Return the (X, Y) coordinate for the center point of the cell that contains the specified text.  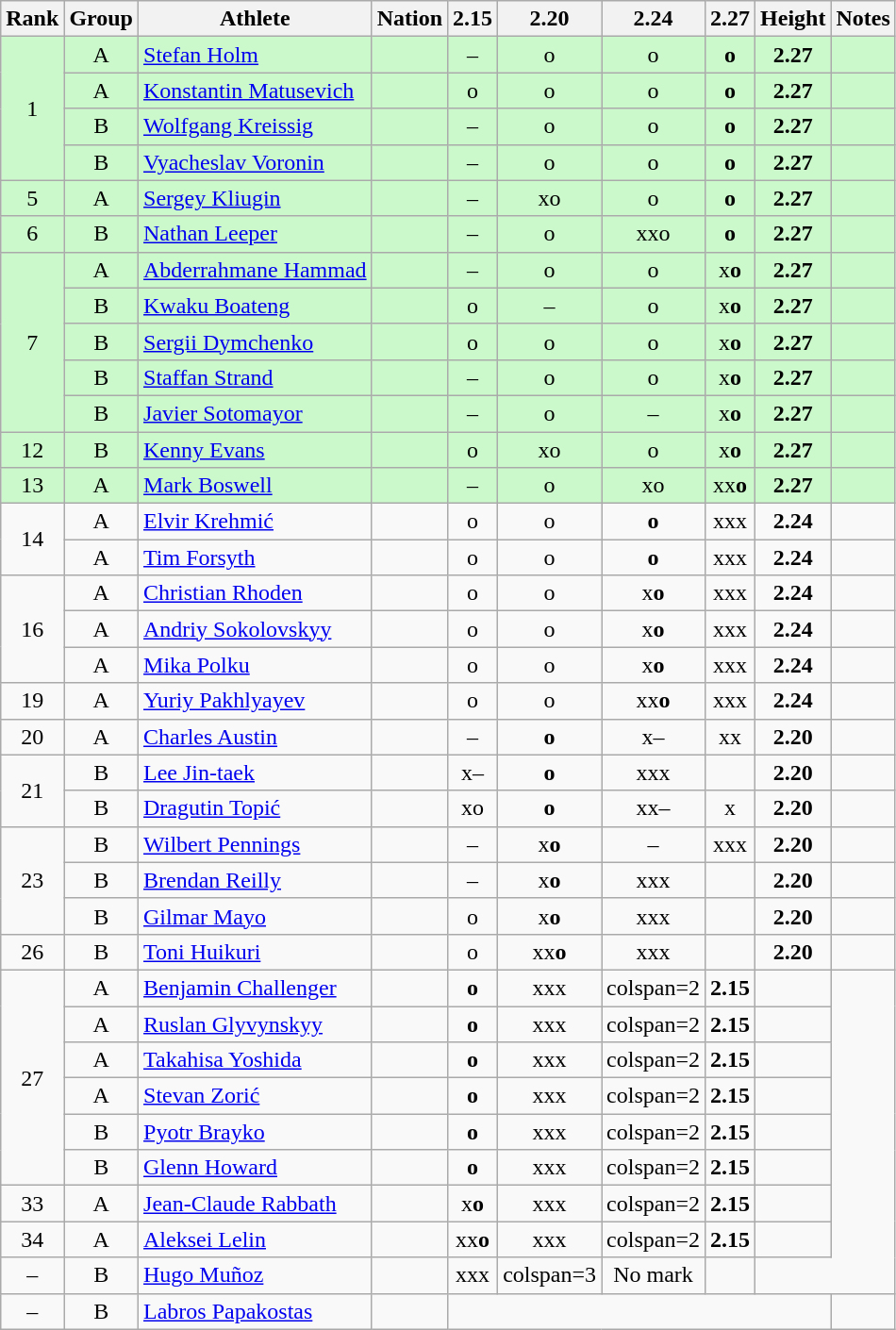
Group (102, 19)
5 (32, 198)
Nathan Leeper (256, 234)
Benjamin Challenger (256, 988)
Stevan Zorić (256, 1096)
Gilmar Mayo (256, 916)
16 (32, 629)
Vyacheslav Voronin (256, 162)
Hugo Muñoz (256, 1275)
12 (32, 450)
Sergii Dymchenko (256, 341)
Abderrahmane Hammad (256, 270)
Konstantin Matusevich (256, 91)
Kwaku Boateng (256, 306)
Sergey Kliugin (256, 198)
colspan=3 (550, 1275)
27 (32, 1077)
Lee Jin-taek (256, 773)
13 (32, 486)
Rank (32, 19)
Charles Austin (256, 737)
Takahisa Yoshida (256, 1060)
1 (32, 108)
Brendan Reilly (256, 880)
xx– (654, 808)
x (730, 808)
21 (32, 790)
Ruslan Glyvynskyy (256, 1023)
Wilbert Pennings (256, 844)
Wolfgang Kreissig (256, 126)
Glenn Howard (256, 1168)
19 (32, 701)
Tim Forsyth (256, 557)
Dragutin Topić (256, 808)
6 (32, 234)
Mika Polku (256, 665)
34 (32, 1239)
23 (32, 880)
Nation (409, 19)
Notes (863, 19)
Yuriy Pakhlyayev (256, 701)
xx (730, 737)
Stefan Holm (256, 55)
14 (32, 540)
Height (793, 19)
Aleksei Lelin (256, 1239)
26 (32, 952)
Mark Boswell (256, 486)
7 (32, 341)
Labros Papakostas (256, 1311)
Staffan Strand (256, 377)
Christian Rhoden (256, 593)
Elvir Krehmić (256, 522)
Toni Huikuri (256, 952)
Athlete (256, 19)
Andriy Sokolovskyy (256, 629)
33 (32, 1204)
Jean-Claude Rabbath (256, 1204)
Pyotr Brayko (256, 1132)
Kenny Evans (256, 450)
20 (32, 737)
Javier Sotomayor (256, 413)
No mark (654, 1275)
